Locate the cell with the specified text and output its [X, Y] center coordinate. 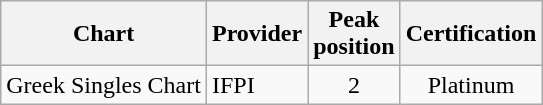
Greek Singles Chart [104, 85]
2 [354, 85]
IFPI [256, 85]
Platinum [471, 85]
Chart [104, 34]
Certification [471, 34]
Peakposition [354, 34]
Provider [256, 34]
